Determine the [x, y] coordinate at the center of the cell enclosing the given text.  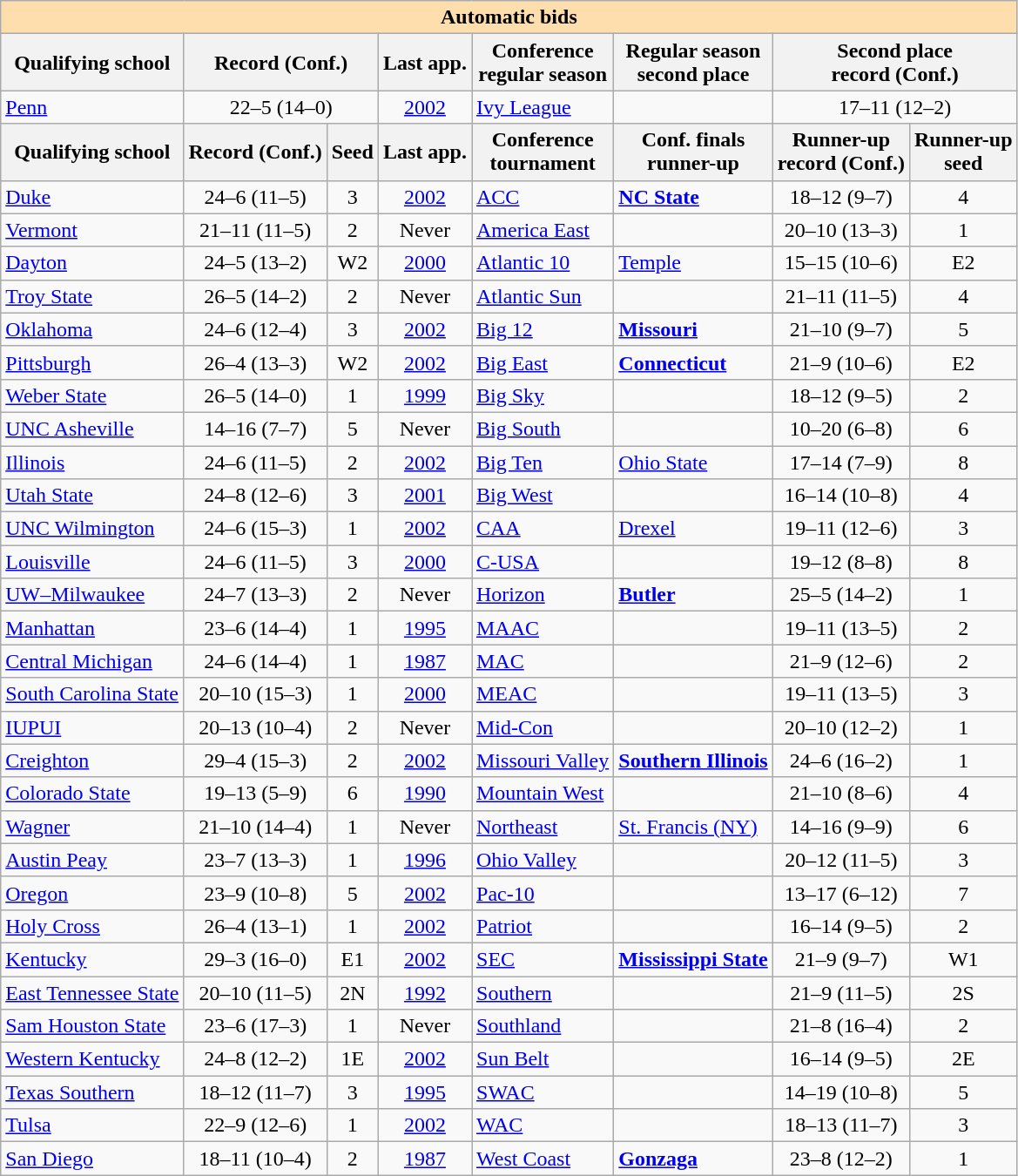
21–8 (16–4) [841, 1026]
19–11 (12–6) [841, 529]
Illinois [92, 463]
Creighton [92, 760]
7 [963, 893]
Northeast [543, 827]
Vermont [92, 230]
18–12 (11–7) [255, 1092]
UNC Wilmington [92, 529]
Horizon [543, 595]
21–9 (11–5) [841, 992]
Oregon [92, 893]
SEC [543, 959]
Weber State [92, 395]
21–10 (9–7) [841, 329]
Austin Peay [92, 860]
2001 [425, 496]
Southland [543, 1026]
20–10 (13–3) [841, 230]
2E [963, 1059]
20–13 (10–4) [255, 727]
1E [352, 1059]
21–9 (10–6) [841, 362]
Regular seasonsecond place [693, 63]
2S [963, 992]
24–6 (16–2) [841, 760]
Sam Houston State [92, 1026]
25–5 (14–2) [841, 595]
WAC [543, 1125]
Ohio Valley [543, 860]
UNC Asheville [92, 429]
Atlantic 10 [543, 263]
23–9 (10–8) [255, 893]
24–8 (12–2) [255, 1059]
24–7 (13–3) [255, 595]
Southern [543, 992]
19–12 (8–8) [841, 562]
19–13 (5–9) [255, 794]
17–14 (7–9) [841, 463]
SWAC [543, 1092]
29–4 (15–3) [255, 760]
C-USA [543, 562]
Southern Illinois [693, 760]
Connecticut [693, 362]
Pac-10 [543, 893]
Conferencetournament [543, 152]
Runner-upseed [963, 152]
MAC [543, 661]
W1 [963, 959]
IUPUI [92, 727]
Big West [543, 496]
America East [543, 230]
Tulsa [92, 1125]
Mountain West [543, 794]
ACC [543, 197]
Mississippi State [693, 959]
Big South [543, 429]
1999 [425, 395]
26–5 (14–0) [255, 395]
20–10 (12–2) [841, 727]
24–6 (15–3) [255, 529]
22–9 (12–6) [255, 1125]
23–8 (12–2) [841, 1159]
NC State [693, 197]
24–6 (14–4) [255, 661]
CAA [543, 529]
South Carolina State [92, 694]
20–12 (11–5) [841, 860]
20–10 (15–3) [255, 694]
Dayton [92, 263]
MAAC [543, 628]
29–3 (16–0) [255, 959]
Utah State [92, 496]
Conferenceregular season [543, 63]
14–16 (9–9) [841, 827]
24–5 (13–2) [255, 263]
26–5 (14–2) [255, 296]
Atlantic Sun [543, 296]
22–5 (14–0) [280, 107]
13–17 (6–12) [841, 893]
St. Francis (NY) [693, 827]
Kentucky [92, 959]
Colorado State [92, 794]
Butler [693, 595]
24–8 (12–6) [255, 496]
Missouri Valley [543, 760]
21–9 (9–7) [841, 959]
16–14 (10–8) [841, 496]
10–20 (6–8) [841, 429]
Ivy League [543, 107]
E1 [352, 959]
Big Ten [543, 463]
West Coast [543, 1159]
Conf. finalsrunner-up [693, 152]
1990 [425, 794]
23–6 (17–3) [255, 1026]
18–11 (10–4) [255, 1159]
21–10 (8–6) [841, 794]
Seed [352, 152]
Drexel [693, 529]
Central Michigan [92, 661]
Automatic bids [509, 17]
Missouri [693, 329]
1992 [425, 992]
Penn [92, 107]
17–11 (12–2) [895, 107]
18–12 (9–7) [841, 197]
24–6 (12–4) [255, 329]
Sun Belt [543, 1059]
Oklahoma [92, 329]
Western Kentucky [92, 1059]
San Diego [92, 1159]
East Tennessee State [92, 992]
Manhattan [92, 628]
Runner-uprecord (Conf.) [841, 152]
21–10 (14–4) [255, 827]
Wagner [92, 827]
26–4 (13–3) [255, 362]
26–4 (13–1) [255, 926]
21–9 (12–6) [841, 661]
18–13 (11–7) [841, 1125]
UW–Milwaukee [92, 595]
15–15 (10–6) [841, 263]
18–12 (9–5) [841, 395]
Temple [693, 263]
Patriot [543, 926]
14–16 (7–7) [255, 429]
MEAC [543, 694]
Texas Southern [92, 1092]
Big 12 [543, 329]
23–6 (14–4) [255, 628]
14–19 (10–8) [841, 1092]
Second placerecord (Conf.) [895, 63]
2N [352, 992]
Troy State [92, 296]
Ohio State [693, 463]
Holy Cross [92, 926]
20–10 (11–5) [255, 992]
23–7 (13–3) [255, 860]
1996 [425, 860]
Duke [92, 197]
Gonzaga [693, 1159]
Mid-Con [543, 727]
Louisville [92, 562]
Big Sky [543, 395]
Big East [543, 362]
Pittsburgh [92, 362]
